Provide the [x, y] coordinate of the cell's center where the given text is located.  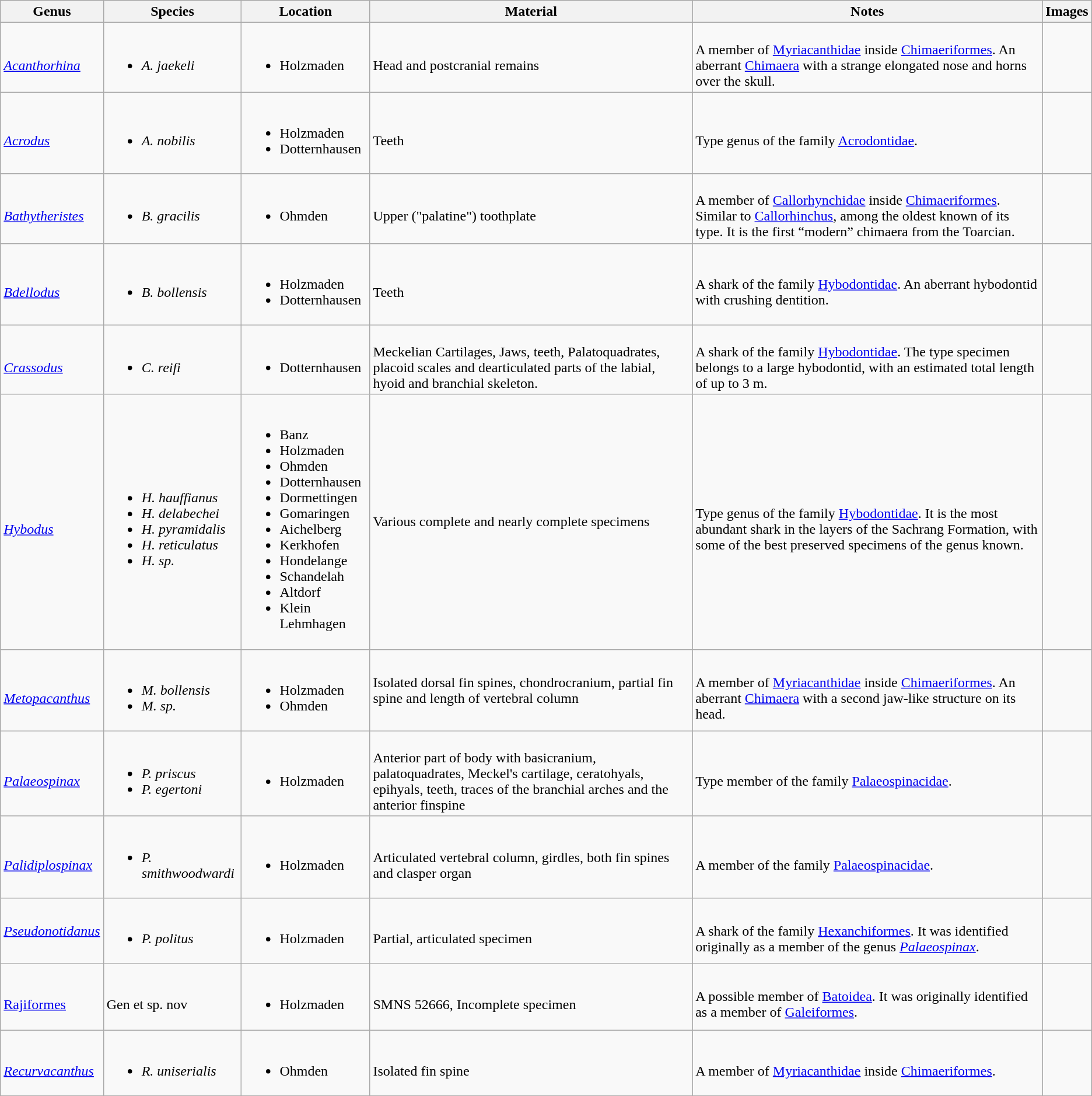
Rajiformes [52, 996]
SMNS 52666, Incomplete specimen [531, 996]
P. smithwoodwardi [173, 857]
Palidiplospinax [52, 857]
Various complete and nearly complete specimens [531, 521]
Articulated vertebral column, girdles, both fin spines and clasper organ [531, 857]
Hybodus [52, 521]
Location [306, 12]
B. bollensis [173, 284]
Bathytheristes [52, 209]
Dotternhausen [306, 359]
A member of Myriacanthidae inside Chimaeriformes. An aberrant Chimaera with a strange elongated nose and horns over the skull. [867, 57]
Pseudonotidanus [52, 931]
Isolated fin spine [531, 1063]
A shark of the family Hybodontidae. An aberrant hybodontid with crushing dentition. [867, 284]
Head and postcranial remains [531, 57]
Metopacanthus [52, 690]
A possible member of Batoidea. It was originally identified as a member of Galeiformes. [867, 996]
Upper ("palatine") toothplate [531, 209]
Acanthorhina [52, 57]
Type member of the family Palaeospinacidae. [867, 773]
Bdellodus [52, 284]
Gen et sp. nov [173, 996]
A shark of the family Hexanchiformes. It was identified originally as a member of the genus Palaeospinax. [867, 931]
Recurvacanthus [52, 1063]
HolzmadenOhmden [306, 690]
Type genus of the family Acrodontidae. [867, 133]
Genus [52, 12]
A shark of the family Hybodontidae. The type specimen belongs to a large hybodontid, with an estimated total length of up to 3 m. [867, 359]
C. reifi [173, 359]
Species [173, 12]
BanzHolzmadenOhmdenDotternhausenDormettingenGomaringenAichelbergKerkhofenHondelangeSchandelahAltdorfKlein Lehmhagen [306, 521]
Crassodus [52, 359]
A member of Myriacanthidae inside Chimaeriformes. [867, 1063]
A. jaekeli [173, 57]
Acrodus [52, 133]
Meckelian Cartilages, Jaws, teeth, Palatoquadrates, placoid scales and dearticulated parts of the labial, hyoid and branchial skeleton. [531, 359]
H. hauffianusH. delabecheiH. pyramidalisH. reticulatusH. sp. [173, 521]
P. politus [173, 931]
A. nobilis [173, 133]
A member of the family Palaeospinacidae. [867, 857]
A member of Myriacanthidae inside Chimaeriformes. An aberrant Chimaera with a second jaw-like structure on its head. [867, 690]
P. priscusP. egertoni [173, 773]
Isolated dorsal fin spines, chondrocranium, partial fin spine and length of vertebral column [531, 690]
Notes [867, 12]
Images [1067, 12]
Material [531, 12]
R. uniserialis [173, 1063]
Palaeospinax [52, 773]
B. gracilis [173, 209]
M. bollensisM. sp. [173, 690]
Partial, articulated specimen [531, 931]
